Output the (x, y) coordinate of the center of the cell containing the given text.  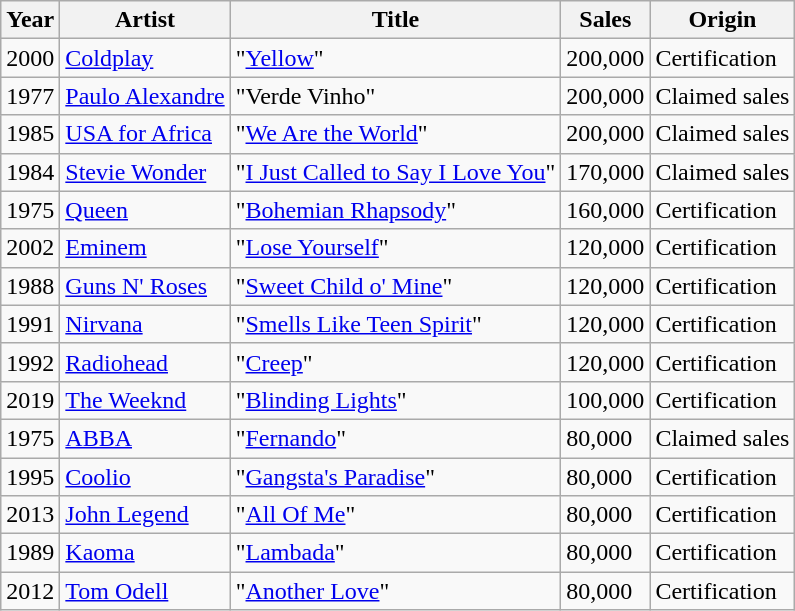
Paulo Alexandre (145, 96)
The Weeknd (145, 400)
Guns N' Roses (145, 286)
"We Are the World" (396, 134)
1995 (30, 477)
Radiohead (145, 362)
Origin (722, 20)
"Verde Vinho" (396, 96)
Sales (606, 20)
1984 (30, 172)
"Lose Yourself" (396, 248)
"Smells Like Teen Spirit" (396, 324)
"Bohemian Rhapsody" (396, 210)
"I Just Called to Say I Love You" (396, 172)
Artist (145, 20)
ABBA (145, 438)
Tom Odell (145, 591)
Coldplay (145, 58)
"Creep" (396, 362)
"Yellow" (396, 58)
1988 (30, 286)
"All Of Me" (396, 515)
100,000 (606, 400)
Coolio (145, 477)
1992 (30, 362)
1977 (30, 96)
John Legend (145, 515)
"Blinding Lights" (396, 400)
2013 (30, 515)
1989 (30, 553)
Eminem (145, 248)
"Lambada" (396, 553)
Stevie Wonder (145, 172)
"Fernando" (396, 438)
Year (30, 20)
Nirvana (145, 324)
160,000 (606, 210)
"Sweet Child o' Mine" (396, 286)
Kaoma (145, 553)
Title (396, 20)
2019 (30, 400)
2012 (30, 591)
1991 (30, 324)
2002 (30, 248)
"Gangsta's Paradise" (396, 477)
1985 (30, 134)
"Another Love" (396, 591)
2000 (30, 58)
170,000 (606, 172)
Queen (145, 210)
USA for Africa (145, 134)
